Return the (X, Y) coordinate for the center point of the cell that contains the specified text.  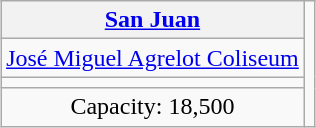
Capacity: 18,500 (153, 107)
José Miguel Agrelot Coliseum (153, 58)
San Juan (153, 20)
